Pinpoint the cell where the given text exists, returning its (X, Y) midpoint coordinate. 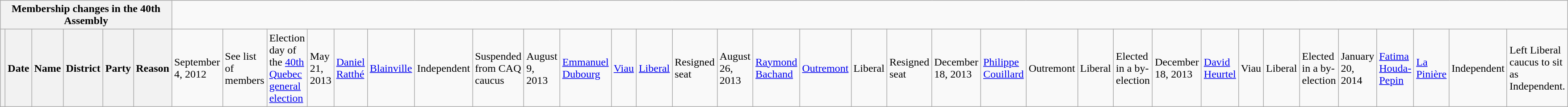
Suspended from CAQ caucus (499, 68)
See list of members (245, 68)
August 26, 2013 (735, 68)
Fatima Houda-Pepin (1396, 68)
Party (118, 68)
Membership changes in the 40th Assembly (86, 15)
May 21, 2013 (321, 68)
Left Liberal caucus to sit as Independent. (1537, 68)
Date (19, 68)
Emmanuel Dubourg (585, 68)
September 4, 2012 (197, 68)
January 20, 2014 (1358, 68)
David Heurtel (1220, 68)
Philippe Couillard (1003, 68)
La Pinière (1431, 68)
August 9, 2013 (542, 68)
Name (47, 68)
Reason (153, 68)
Raymond Bachand (776, 68)
District (83, 68)
Blainville (391, 68)
Daniel Ratthé (350, 68)
Election day of the 40th Quebec general election (287, 68)
